Find where the given text appears and provide that cell's center as (x, y) coordinate. 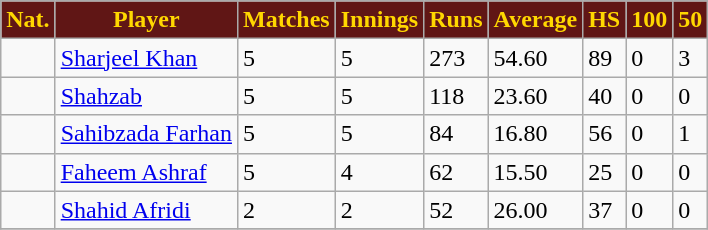
25 (604, 172)
Shahid Afridi (146, 210)
HS (604, 20)
100 (650, 20)
15.50 (536, 172)
Runs (456, 20)
1 (690, 134)
23.60 (536, 96)
Average (536, 20)
56 (604, 134)
84 (456, 134)
52 (456, 210)
26.00 (536, 210)
Player (146, 20)
118 (456, 96)
3 (690, 58)
16.80 (536, 134)
Shahzab (146, 96)
273 (456, 58)
89 (604, 58)
Faheem Ashraf (146, 172)
4 (379, 172)
62 (456, 172)
37 (604, 210)
Innings (379, 20)
Sharjeel Khan (146, 58)
Matches (286, 20)
40 (604, 96)
50 (690, 20)
Nat. (28, 20)
Sahibzada Farhan (146, 134)
54.60 (536, 58)
